Extract the [X, Y] coordinate from the center of the cell holding the provided text.  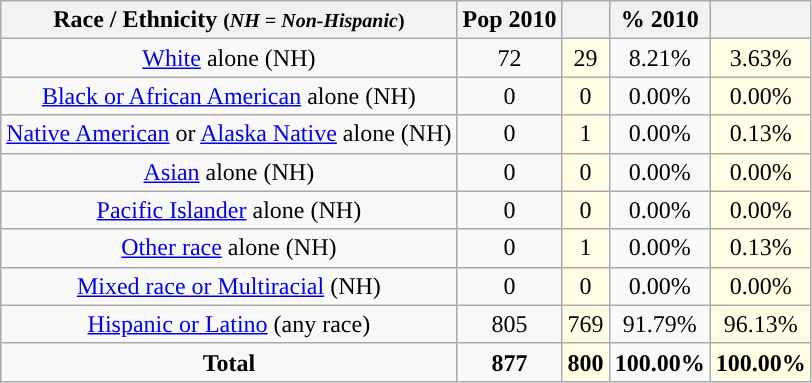
% 2010 [660, 20]
29 [586, 58]
800 [586, 362]
Total [229, 362]
877 [510, 362]
Race / Ethnicity (NH = Non-Hispanic) [229, 20]
805 [510, 324]
Native American or Alaska Native alone (NH) [229, 134]
769 [586, 324]
White alone (NH) [229, 58]
Other race alone (NH) [229, 248]
Hispanic or Latino (any race) [229, 324]
72 [510, 58]
Mixed race or Multiracial (NH) [229, 286]
Asian alone (NH) [229, 172]
Pacific Islander alone (NH) [229, 210]
91.79% [660, 324]
3.63% [760, 58]
96.13% [760, 324]
8.21% [660, 58]
Black or African American alone (NH) [229, 96]
Pop 2010 [510, 20]
